Return (X, Y) of the center of cell containing provided text 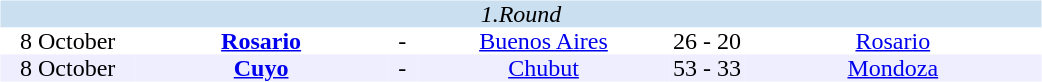
53 - 33 (707, 68)
Buenos Aires (544, 42)
Cuyo (262, 68)
1.Round (520, 14)
Chubut (544, 68)
26 - 20 (707, 42)
Mondoza (892, 68)
